Output the [x, y] coordinate of the center of the cell containing the given text.  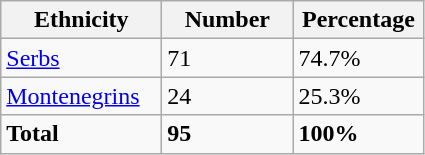
25.3% [358, 96]
Total [82, 134]
Montenegrins [82, 96]
24 [228, 96]
71 [228, 58]
Ethnicity [82, 20]
Percentage [358, 20]
74.7% [358, 58]
Serbs [82, 58]
Number [228, 20]
95 [228, 134]
100% [358, 134]
